Output the [X, Y] coordinate of the center of the cell containing the given text.  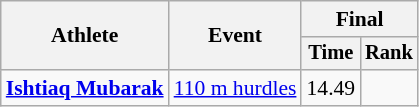
Final [359, 19]
Event [236, 36]
110 m hurdles [236, 88]
14.49 [330, 88]
Rank [389, 54]
Athlete [85, 36]
Time [330, 54]
Ishtiaq Mubarak [85, 88]
